Output the (X, Y) coordinate of the center of the cell containing the given text.  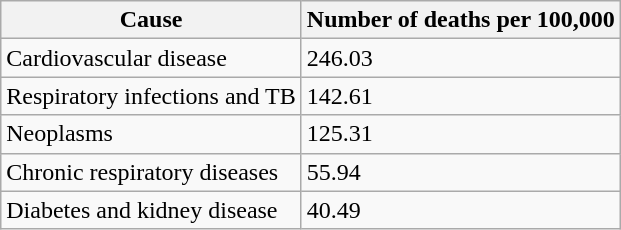
Neoplasms (152, 134)
125.31 (460, 134)
55.94 (460, 172)
Diabetes and kidney disease (152, 210)
Number of deaths per 100,000 (460, 20)
246.03 (460, 58)
Cardiovascular disease (152, 58)
142.61 (460, 96)
Cause (152, 20)
Chronic respiratory diseases (152, 172)
40.49 (460, 210)
Respiratory infections and TB (152, 96)
